Identify which cell holds the provided text, then report its [X, Y] central coordinate. 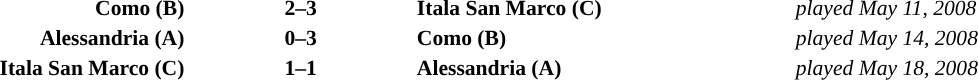
Como (B) [604, 38]
0–3 [300, 38]
